Search for the cell housing the specified text and yield its (x, y) center coordinate. 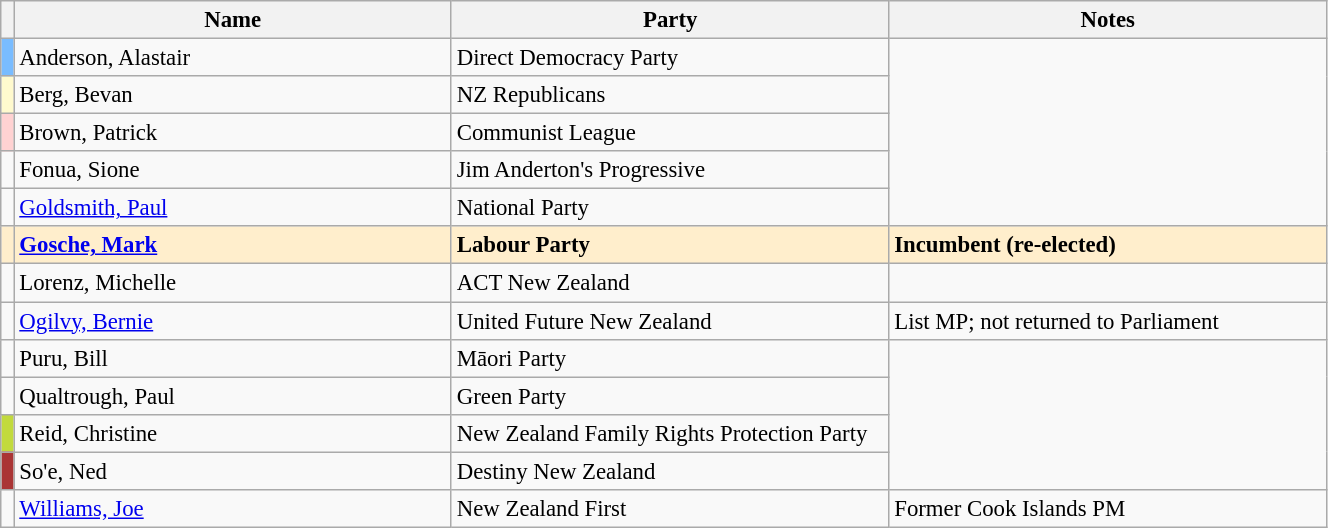
Māori Party (670, 358)
Anderson, Alastair (232, 58)
Labour Party (670, 245)
Destiny New Zealand (670, 471)
Gosche, Mark (232, 245)
So'e, Ned (232, 471)
List MP; not returned to Parliament (1108, 321)
Former Cook Islands PM (1108, 509)
New Zealand First (670, 509)
Brown, Patrick (232, 133)
United Future New Zealand (670, 321)
Jim Anderton's Progressive (670, 170)
Lorenz, Michelle (232, 283)
Goldsmith, Paul (232, 208)
Party (670, 20)
Berg, Bevan (232, 95)
Williams, Joe (232, 509)
Direct Democracy Party (670, 58)
NZ Republicans (670, 95)
Puru, Bill (232, 358)
Incumbent (re-elected) (1108, 245)
Green Party (670, 396)
New Zealand Family Rights Protection Party (670, 433)
Qualtrough, Paul (232, 396)
Notes (1108, 20)
Reid, Christine (232, 433)
Ogilvy, Bernie (232, 321)
National Party (670, 208)
Name (232, 20)
Fonua, Sione (232, 170)
ACT New Zealand (670, 283)
Communist League (670, 133)
